For the text-containing cell, return its midpoint in (x, y) coordinate format. 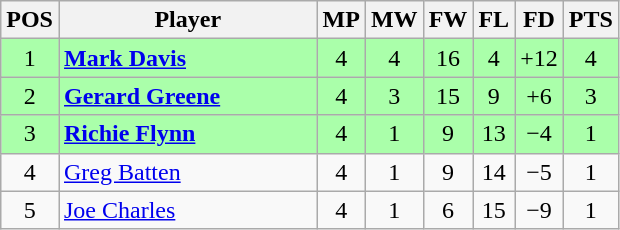
+12 (540, 58)
Joe Charles (188, 210)
Greg Batten (188, 172)
Gerard Greene (188, 96)
16 (448, 58)
−9 (540, 210)
Player (188, 20)
14 (494, 172)
2 (30, 96)
POS (30, 20)
FW (448, 20)
MW (394, 20)
FL (494, 20)
Richie Flynn (188, 134)
−4 (540, 134)
+6 (540, 96)
Mark Davis (188, 58)
PTS (590, 20)
MP (341, 20)
5 (30, 210)
FD (540, 20)
13 (494, 134)
6 (448, 210)
−5 (540, 172)
